For the text-containing cell, return its midpoint in [X, Y] coordinate format. 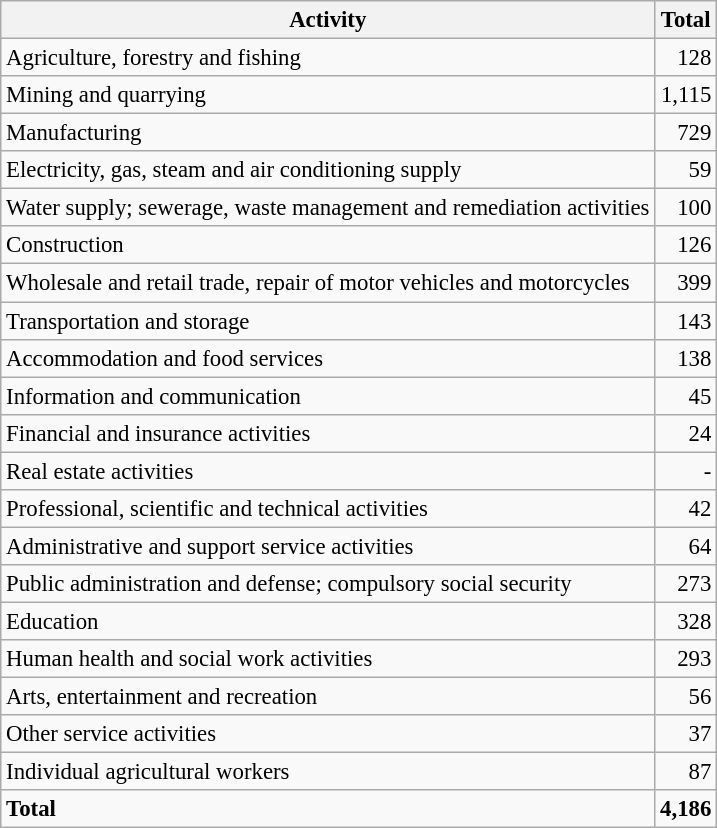
Water supply; sewerage, waste management and remediation activities [328, 208]
128 [686, 58]
Professional, scientific and technical activities [328, 509]
Electricity, gas, steam and air conditioning supply [328, 170]
Human health and social work activities [328, 659]
126 [686, 245]
Administrative and support service activities [328, 546]
Real estate activities [328, 471]
Accommodation and food services [328, 358]
273 [686, 584]
Arts, entertainment and recreation [328, 697]
Activity [328, 20]
138 [686, 358]
Mining and quarrying [328, 95]
24 [686, 433]
Information and communication [328, 396]
Construction [328, 245]
328 [686, 621]
Financial and insurance activities [328, 433]
45 [686, 396]
399 [686, 283]
Other service activities [328, 734]
87 [686, 772]
Agriculture, forestry and fishing [328, 58]
Individual agricultural workers [328, 772]
59 [686, 170]
143 [686, 321]
42 [686, 509]
293 [686, 659]
Education [328, 621]
37 [686, 734]
- [686, 471]
56 [686, 697]
Manufacturing [328, 133]
1,115 [686, 95]
Public administration and defense; compulsory social security [328, 584]
64 [686, 546]
4,186 [686, 809]
100 [686, 208]
Wholesale and retail trade, repair of motor vehicles and motorcycles [328, 283]
729 [686, 133]
Transportation and storage [328, 321]
